Detect which cell encompasses the target text, then output its [X, Y] center coordinate. 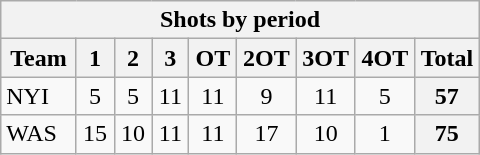
15 [95, 134]
75 [446, 134]
WAS [38, 134]
9 [266, 96]
17 [266, 134]
3 [170, 58]
NYI [38, 96]
3OT [326, 58]
2OT [266, 58]
OT [213, 58]
Shots by period [240, 20]
57 [446, 96]
2 [133, 58]
Team [38, 58]
4OT [384, 58]
Total [446, 58]
